Return (x, y) of the center of cell containing provided text 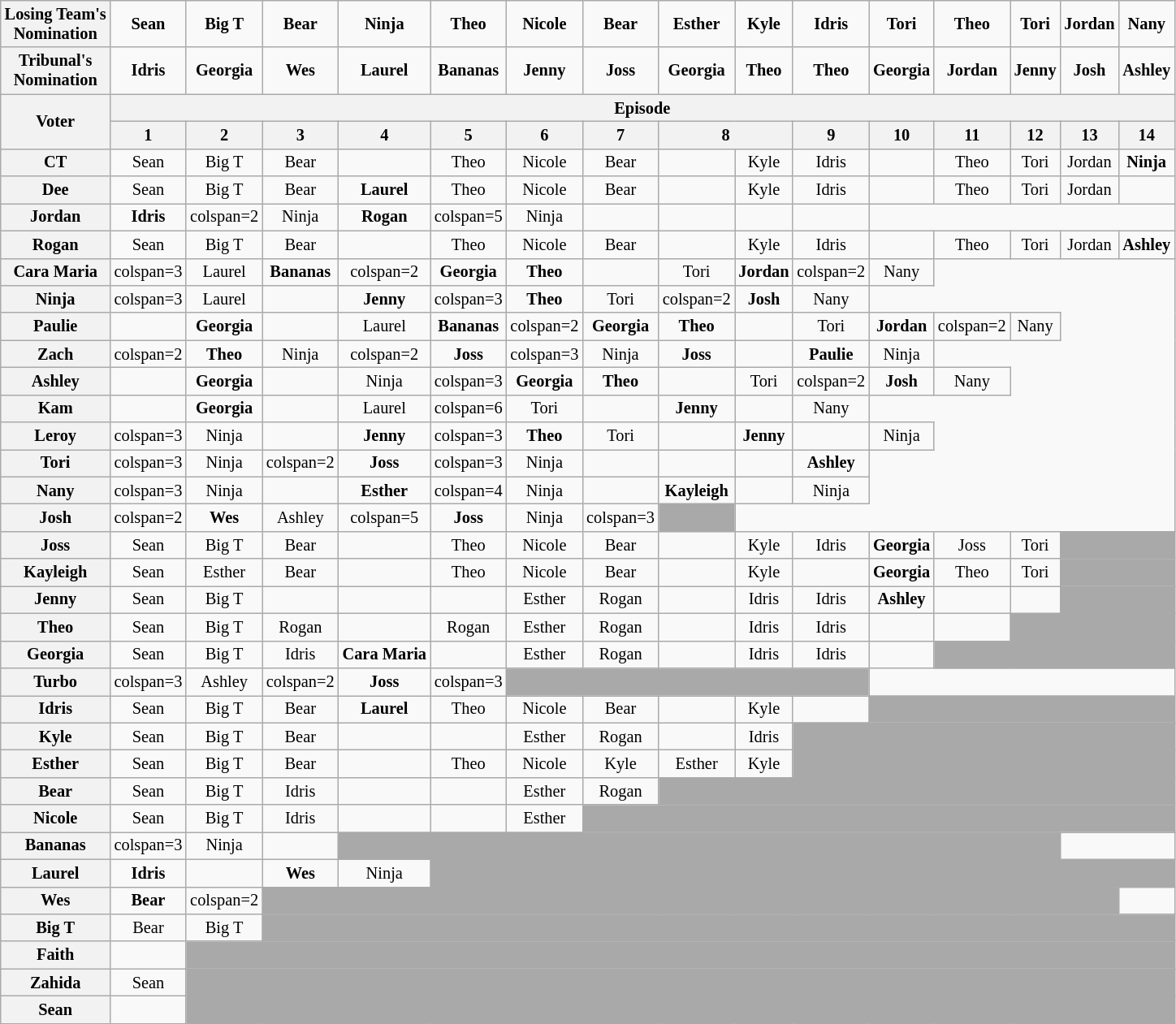
Faith (55, 955)
Zahida (55, 983)
Turbo (55, 681)
1 (149, 135)
Leroy (55, 436)
colspan=4 (469, 490)
12 (1035, 135)
2 (224, 135)
Dee (55, 190)
colspan=6 (469, 408)
6 (545, 135)
5 (469, 135)
Episode (642, 108)
9 (831, 135)
4 (385, 135)
Tribunal'sNomination (55, 71)
7 (620, 135)
8 (726, 135)
10 (901, 135)
11 (972, 135)
Kam (55, 408)
Voter (55, 122)
Losing Team'sNomination (55, 24)
Zach (55, 354)
CT (55, 162)
13 (1089, 135)
14 (1147, 135)
3 (300, 135)
